Scan for the cell matching the given text and deliver its [X, Y] coordinate at center. 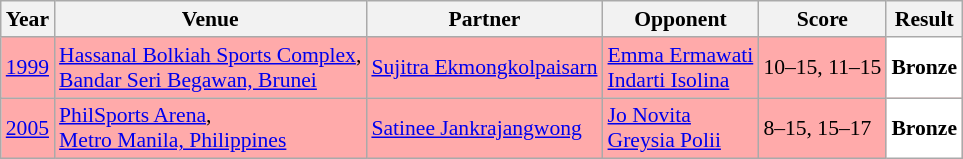
Hassanal Bolkiah Sports Complex,Bandar Seri Begawan, Brunei [210, 68]
Opponent [681, 19]
Result [924, 19]
8–15, 15–17 [822, 128]
PhilSports Arena,Metro Manila, Philippines [210, 128]
Venue [210, 19]
10–15, 11–15 [822, 68]
Sujitra Ekmongkolpaisarn [484, 68]
1999 [28, 68]
Satinee Jankrajangwong [484, 128]
Jo Novita Greysia Polii [681, 128]
Year [28, 19]
Emma Ermawati Indarti Isolina [681, 68]
2005 [28, 128]
Partner [484, 19]
Score [822, 19]
